From the cell containing the given text, extract its center point as [X, Y] coordinate. 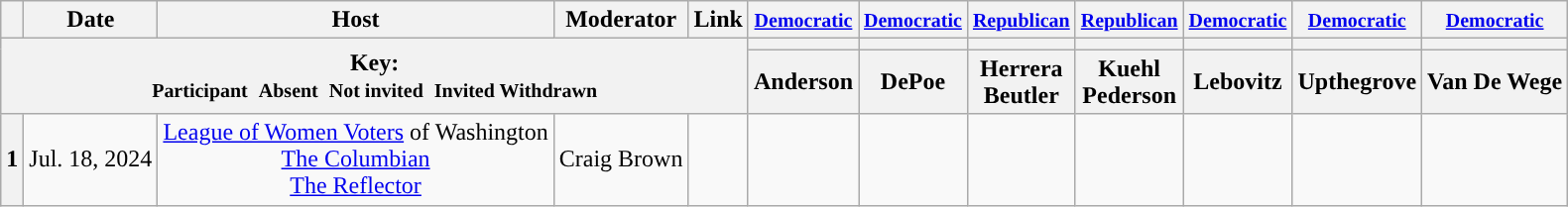
Key: Participant Absent Not invited Invited Withdrawn [375, 76]
KuehlPederson [1129, 81]
1 [12, 159]
Host [355, 20]
HerreraBeutler [1022, 81]
Upthegrove [1357, 81]
Date [91, 20]
Link [718, 20]
Craig Brown [621, 159]
DePoe [913, 81]
Van De Wege [1496, 81]
Moderator [621, 20]
Anderson [803, 81]
Lebovitz [1238, 81]
League of Women Voters of WashingtonThe ColumbianThe Reflector [355, 159]
Jul. 18, 2024 [91, 159]
